Search for the cell housing the specified text and yield its [x, y] center coordinate. 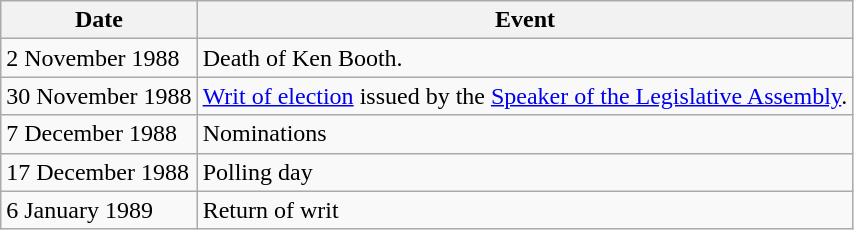
Return of writ [525, 210]
Event [525, 20]
Polling day [525, 172]
7 December 1988 [99, 134]
Death of Ken Booth. [525, 58]
30 November 1988 [99, 96]
6 January 1989 [99, 210]
17 December 1988 [99, 172]
Date [99, 20]
Writ of election issued by the Speaker of the Legislative Assembly. [525, 96]
2 November 1988 [99, 58]
Nominations [525, 134]
